Locate the cell with the specified text and output its (X, Y) center coordinate. 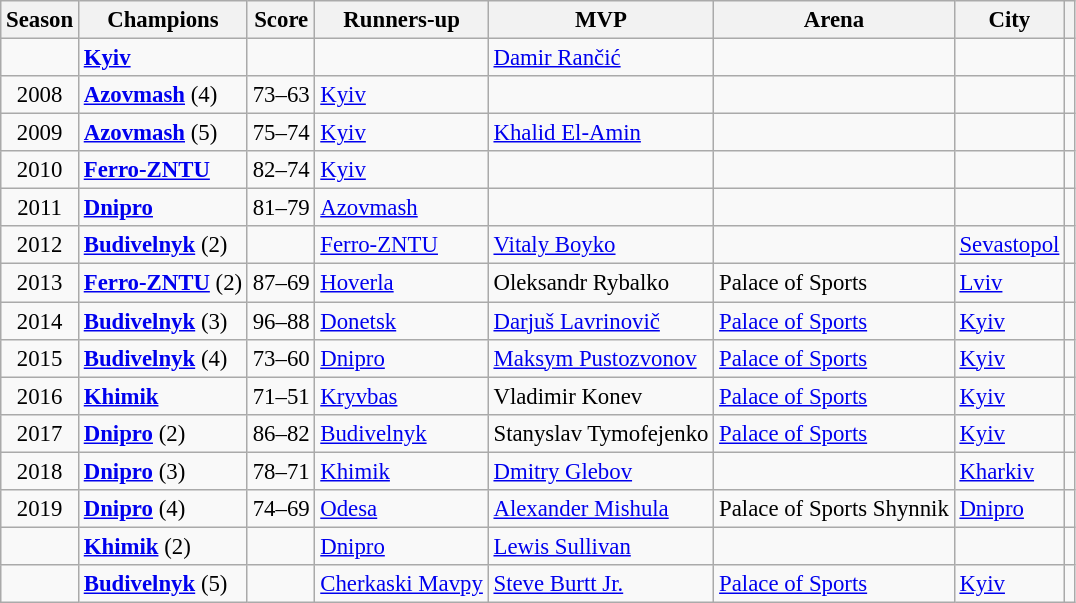
Season (40, 20)
Vitaly Boyko (601, 245)
Ferro-ZNTU (2) (162, 283)
Maksym Pustozvonov (601, 358)
Azovmash (402, 208)
Lewis Sullivan (601, 546)
Kryvbas (402, 396)
Hoverla (402, 283)
Dnipro (3) (162, 471)
74–69 (281, 509)
2015 (40, 358)
82–74 (281, 170)
73–60 (281, 358)
73–63 (281, 95)
86–82 (281, 433)
Azovmash (4) (162, 95)
Damir Rančić (601, 58)
2019 (40, 509)
Budivelnyk (2) (162, 245)
Azovmash (5) (162, 133)
Oleksandr Rybalko (601, 283)
Lviv (1010, 283)
Sevastopol (1010, 245)
2010 (40, 170)
96–88 (281, 321)
Dnipro (4) (162, 509)
Khimik (2) (162, 546)
2014 (40, 321)
71–51 (281, 396)
Alexander Mishula (601, 509)
Runners-up (402, 20)
Budivelnyk (4) (162, 358)
Budivelnyk (402, 433)
2013 (40, 283)
City (1010, 20)
Dnipro (2) (162, 433)
Kharkiv (1010, 471)
2011 (40, 208)
Dmitry Glebov (601, 471)
Donetsk (402, 321)
2012 (40, 245)
Vladimir Konev (601, 396)
75–74 (281, 133)
2018 (40, 471)
Steve Burtt Jr. (601, 584)
Arena (834, 20)
87–69 (281, 283)
78–71 (281, 471)
Score (281, 20)
81–79 (281, 208)
Darjuš Lavrinovič (601, 321)
2016 (40, 396)
Odesa (402, 509)
2009 (40, 133)
Stanyslav Tymofejenko (601, 433)
Champions (162, 20)
MVP (601, 20)
Budivelnyk (5) (162, 584)
Palace of Sports Shynnik (834, 509)
Khalid El-Amin (601, 133)
2008 (40, 95)
Budivelnyk (3) (162, 321)
2017 (40, 433)
Cherkaski Mavpy (402, 584)
